Pinpoint the cell where the given text exists, returning its [x, y] midpoint coordinate. 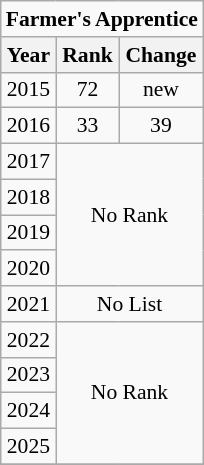
2017 [28, 162]
2023 [28, 375]
Farmer's Apprentice [102, 19]
2015 [28, 90]
2024 [28, 411]
72 [88, 90]
Change [161, 55]
2022 [28, 340]
new [161, 90]
2021 [28, 304]
2018 [28, 197]
2020 [28, 269]
33 [88, 126]
Year [28, 55]
2025 [28, 447]
2019 [28, 233]
39 [161, 126]
No List [130, 304]
Rank [88, 55]
2016 [28, 126]
